Find where the given text appears and provide that cell's center as (X, Y) coordinate. 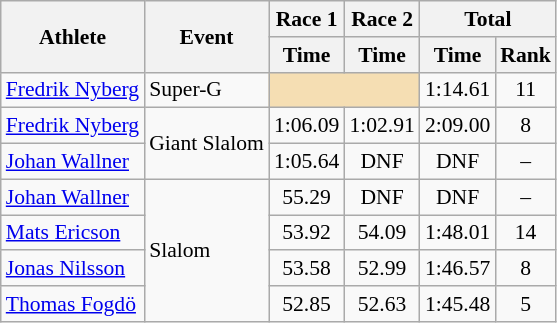
Jonas Nilsson (72, 269)
Race 2 (382, 19)
55.29 (306, 197)
53.92 (306, 233)
Mats Ericson (72, 233)
Total (488, 19)
14 (526, 233)
Rank (526, 55)
1:06.09 (306, 126)
Slalom (206, 250)
Race 1 (306, 19)
54.09 (382, 233)
52.99 (382, 269)
Thomas Fogdö (72, 304)
1:14.61 (458, 90)
Event (206, 36)
5 (526, 304)
Athlete (72, 36)
1:45.48 (458, 304)
Super-G (206, 90)
52.63 (382, 304)
53.58 (306, 269)
11 (526, 90)
1:02.91 (382, 126)
Giant Slalom (206, 144)
1:46.57 (458, 269)
1:05.64 (306, 162)
1:48.01 (458, 233)
52.85 (306, 304)
2:09.00 (458, 126)
